Search for the cell housing the specified text and yield its [x, y] center coordinate. 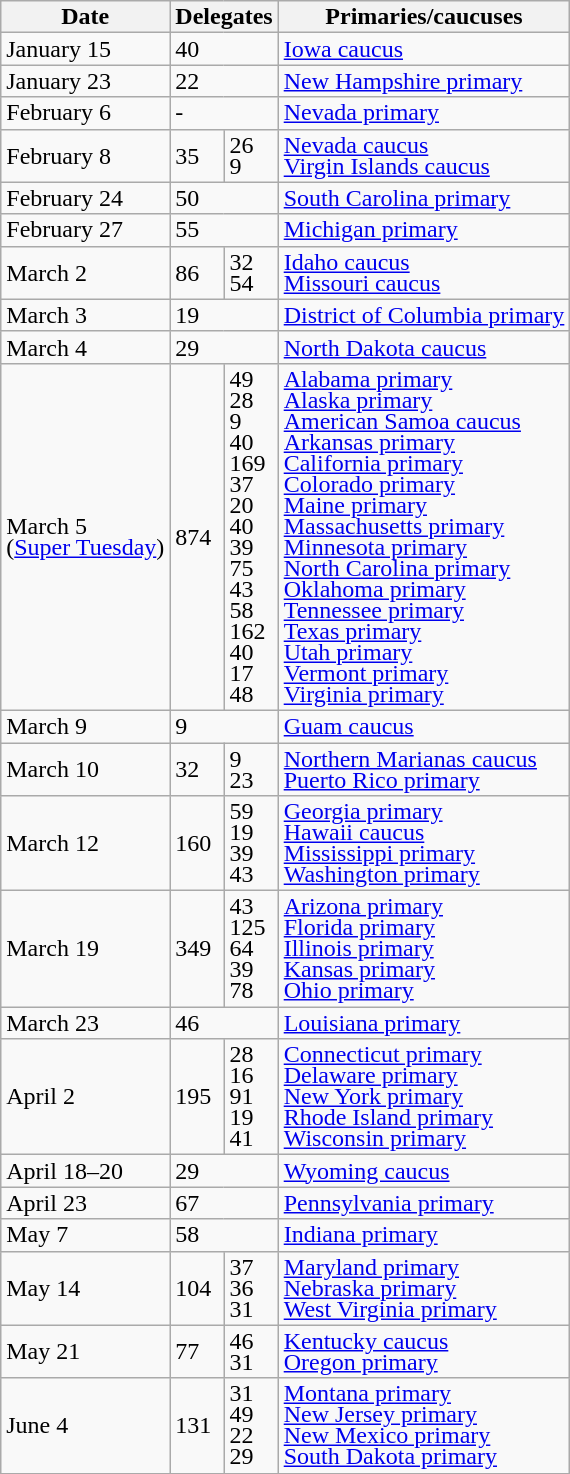
22 [224, 81]
43125643978 [251, 949]
195 [197, 1097]
19 [224, 315]
North Dakota caucus [424, 347]
373631 [251, 1288]
Guam caucus [424, 726]
3254 [251, 272]
South Carolina primary [424, 198]
50 [224, 198]
Indiana primary [424, 1235]
March 4 [86, 347]
Nevada primary [424, 113]
March 19 [86, 949]
Georgia primaryHawaii caucusMississippi primaryWashington primary [424, 844]
86 [197, 272]
January 23 [86, 81]
77 [197, 1352]
May 21 [86, 1352]
46 [224, 1023]
104 [197, 1288]
349 [197, 949]
March 5(Super Tuesday) [86, 536]
District of Columbia primary [424, 315]
32 [197, 768]
55 [224, 230]
131 [197, 1426]
923 [251, 768]
March 23 [86, 1023]
February 24 [86, 198]
Nevada caucusVirgin Islands caucus [424, 156]
March 12 [86, 844]
March 9 [86, 726]
March 10 [86, 768]
59193943 [251, 844]
Delegates [224, 17]
February 27 [86, 230]
May 7 [86, 1235]
492894016937204039754358162401748 [251, 536]
Arizona primaryFlorida primaryIllinois primaryKansas primaryOhio primary [424, 949]
- [224, 113]
Pennsylvania primary [424, 1203]
April 23 [86, 1203]
June 4 [86, 1426]
Michigan primary [424, 230]
April 18–20 [86, 1171]
Montana primaryNew Jersey primaryNew Mexico primarySouth Dakota primary [424, 1426]
February 8 [86, 156]
2816911941 [251, 1097]
67 [224, 1203]
58 [224, 1235]
Date [86, 17]
Maryland primaryNebraska primaryWest Virginia primary [424, 1288]
April 2 [86, 1097]
Idaho caucusMissouri caucus [424, 272]
Iowa caucus [424, 49]
9 [224, 726]
Wyoming caucus [424, 1171]
40 [224, 49]
Northern Marianas caucusPuerto Rico primary [424, 768]
New Hampshire primary [424, 81]
January 15 [86, 49]
Primaries/caucuses [424, 17]
February 6 [86, 113]
269 [251, 156]
4631 [251, 1352]
160 [197, 844]
31492229 [251, 1426]
May 14 [86, 1288]
March 2 [86, 272]
35 [197, 156]
Louisiana primary [424, 1023]
874 [197, 536]
March 3 [86, 315]
Connecticut primaryDelaware primaryNew York primaryRhode Island primaryWisconsin primary [424, 1097]
Kentucky caucusOregon primary [424, 1352]
